Provide the [x, y] coordinate of the cell's center where the given text is located.  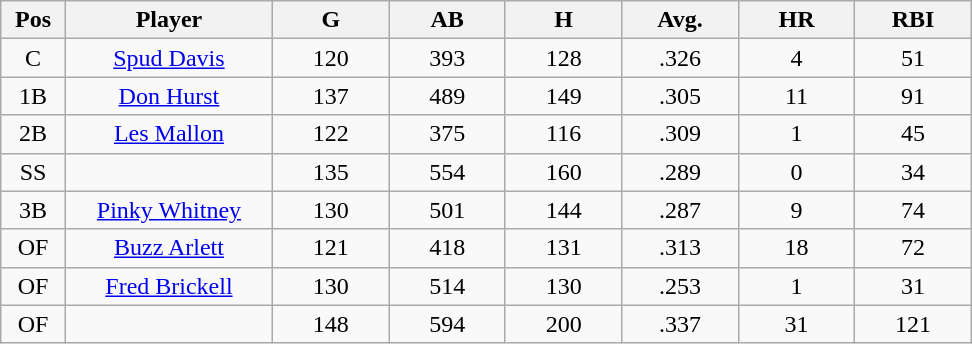
Spud Davis [168, 58]
149 [563, 96]
Fred Brickell [168, 286]
Pos [34, 20]
.287 [680, 210]
RBI [914, 20]
72 [914, 248]
.313 [680, 248]
34 [914, 172]
128 [563, 58]
AB [447, 20]
1B [34, 96]
135 [330, 172]
122 [330, 134]
Player [168, 20]
3B [34, 210]
514 [447, 286]
4 [796, 58]
G [330, 20]
H [563, 20]
.309 [680, 134]
HR [796, 20]
.326 [680, 58]
.289 [680, 172]
Pinky Whitney [168, 210]
131 [563, 248]
.253 [680, 286]
2B [34, 134]
200 [563, 324]
74 [914, 210]
594 [447, 324]
Don Hurst [168, 96]
C [34, 58]
Les Mallon [168, 134]
.305 [680, 96]
148 [330, 324]
554 [447, 172]
11 [796, 96]
160 [563, 172]
0 [796, 172]
45 [914, 134]
Buzz Arlett [168, 248]
.337 [680, 324]
18 [796, 248]
137 [330, 96]
144 [563, 210]
SS [34, 172]
116 [563, 134]
501 [447, 210]
418 [447, 248]
120 [330, 58]
393 [447, 58]
375 [447, 134]
91 [914, 96]
9 [796, 210]
Avg. [680, 20]
51 [914, 58]
489 [447, 96]
